Output the (X, Y) coordinate of the center of the cell containing the given text.  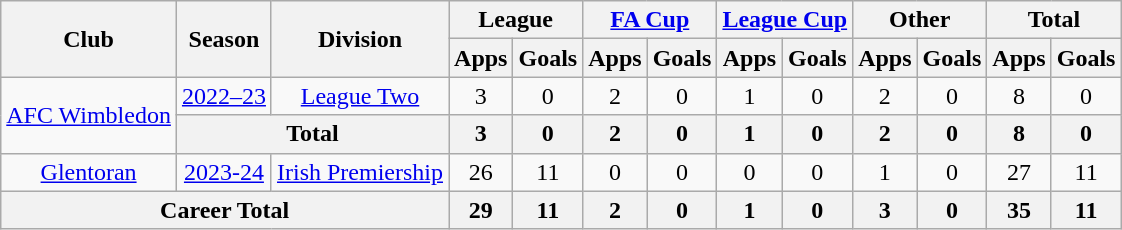
Irish Premiership (360, 172)
League Cup (785, 20)
Division (360, 39)
29 (481, 210)
League (516, 20)
FA Cup (650, 20)
27 (1019, 172)
Club (89, 39)
26 (481, 172)
35 (1019, 210)
League Two (360, 96)
Other (920, 20)
Season (224, 39)
Career Total (225, 210)
Glentoran (89, 172)
2023-24 (224, 172)
2022–23 (224, 96)
AFC Wimbledon (89, 115)
